Search for the cell housing the specified text and yield its (X, Y) center coordinate. 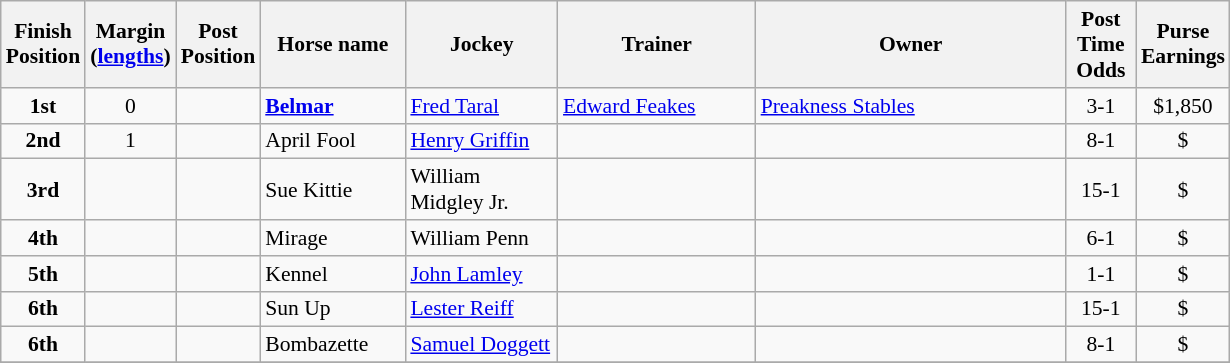
1 (130, 141)
John Lamley (482, 274)
Margin (lengths) (130, 44)
Finish Position (43, 44)
April Fool (332, 141)
Belmar (332, 106)
Sue Kittie (332, 190)
PostPosition (218, 44)
1st (43, 106)
William Midgley Jr. (482, 190)
William Penn (482, 238)
Jockey (482, 44)
Edward Feakes (657, 106)
Sun Up (332, 309)
Bombazette (332, 345)
Preakness Stables (911, 106)
3-1 (1101, 106)
Horse name (332, 44)
4th (43, 238)
2nd (43, 141)
1-1 (1101, 274)
Henry Griffin (482, 141)
3rd (43, 190)
PostTime Odds (1101, 44)
PurseEarnings (1183, 44)
Samuel Doggett (482, 345)
Owner (911, 44)
Mirage (332, 238)
Lester Reiff (482, 309)
Kennel (332, 274)
Fred Taral (482, 106)
Trainer (657, 44)
0 (130, 106)
$1,850 (1183, 106)
6-1 (1101, 238)
5th (43, 274)
